Return the [x, y] coordinate for the center point of the cell that contains the specified text.  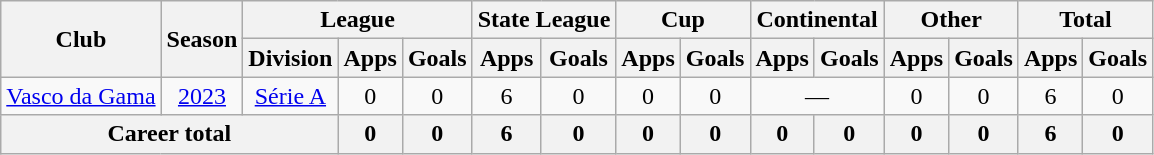
Career total [170, 134]
2023 [202, 96]
Other [951, 20]
Vasco da Gama [81, 96]
Série A [290, 96]
Continental [817, 20]
Division [290, 58]
Season [202, 39]
League [358, 20]
Total [1085, 20]
Cup [683, 20]
— [817, 96]
State League [544, 20]
Club [81, 39]
